From the cell containing the given text, extract its center point as [x, y] coordinate. 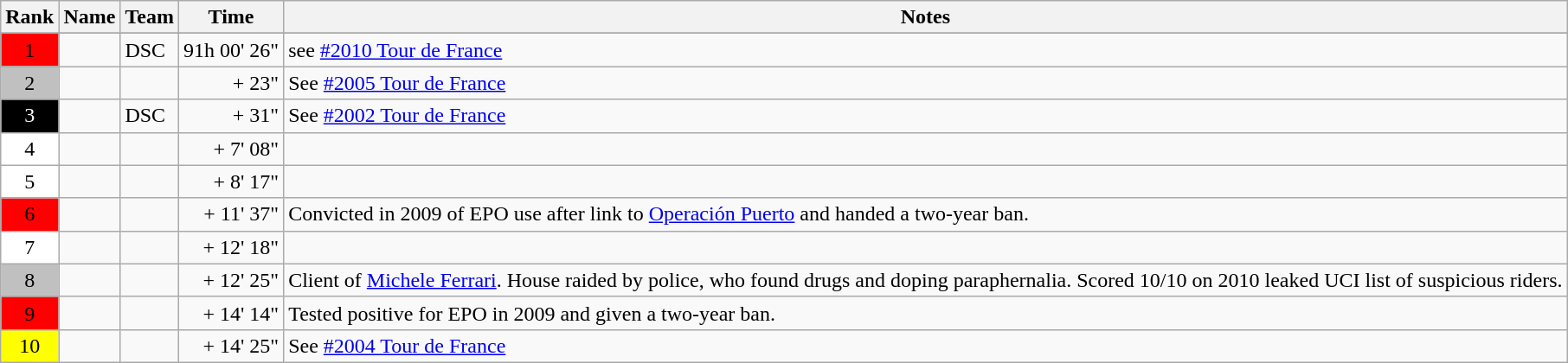
Name [90, 17]
+ 23" [230, 83]
+ 14' 14" [230, 313]
3 [29, 116]
Tested positive for EPO in 2009 and given a two-year ban. [926, 313]
+ 8' 17" [230, 181]
+ 14' 25" [230, 346]
4 [29, 149]
6 [29, 214]
9 [29, 313]
+ 12' 18" [230, 247]
see #2010 Tour de France [926, 50]
Convicted in 2009 of EPO use after link to Operación Puerto and handed a two-year ban. [926, 214]
8 [29, 280]
Time [230, 17]
See #2004 Tour de France [926, 346]
7 [29, 247]
2 [29, 83]
Notes [926, 17]
5 [29, 181]
+ 12' 25" [230, 280]
Rank [29, 17]
+ 31" [230, 116]
+ 11' 37" [230, 214]
See #2002 Tour de France [926, 116]
1 [29, 50]
91h 00' 26" [230, 50]
Team [150, 17]
10 [29, 346]
See #2005 Tour de France [926, 83]
+ 7' 08" [230, 149]
